Provide the (x, y) coordinate of the cell's center where the given text is located.  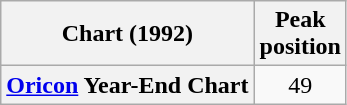
Oricon Year-End Chart (128, 85)
Peakposition (300, 34)
49 (300, 85)
Chart (1992) (128, 34)
